Scan for the cell matching the given text and deliver its [X, Y] coordinate at center. 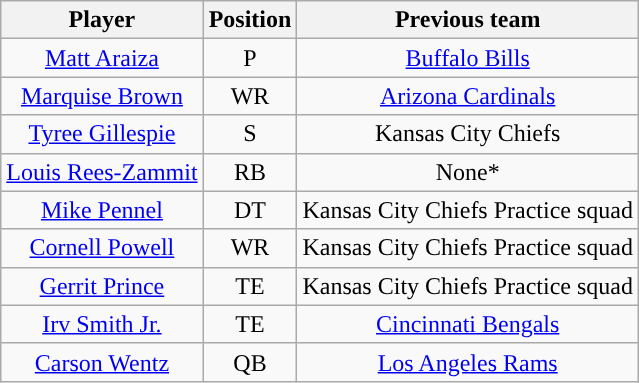
Louis Rees-Zammit [102, 172]
S [250, 134]
Marquise Brown [102, 96]
Los Angeles Rams [468, 362]
Position [250, 20]
DT [250, 210]
RB [250, 172]
Buffalo Bills [468, 58]
QB [250, 362]
Arizona Cardinals [468, 96]
Cincinnati Bengals [468, 324]
Player [102, 20]
Previous team [468, 20]
Mike Pennel [102, 210]
Tyree Gillespie [102, 134]
Kansas City Chiefs [468, 134]
P [250, 58]
None* [468, 172]
Irv Smith Jr. [102, 324]
Gerrit Prince [102, 286]
Cornell Powell [102, 248]
Matt Araiza [102, 58]
Carson Wentz [102, 362]
